Detect which cell encompasses the target text, then output its (X, Y) center coordinate. 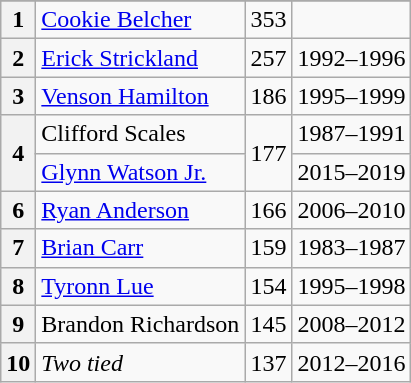
9 (18, 324)
Erick Strickland (140, 58)
154 (268, 286)
Glynn Watson Jr. (140, 172)
1987–1991 (352, 134)
145 (268, 324)
166 (268, 210)
4 (18, 153)
Two tied (140, 362)
2006–2010 (352, 210)
Brandon Richardson (140, 324)
Brian Carr (140, 248)
2015–2019 (352, 172)
Tyronn Lue (140, 286)
159 (268, 248)
8 (18, 286)
1992–1996 (352, 58)
1 (18, 20)
2 (18, 58)
137 (268, 362)
Cookie Belcher (140, 20)
3 (18, 96)
353 (268, 20)
1983–1987 (352, 248)
7 (18, 248)
10 (18, 362)
6 (18, 210)
177 (268, 153)
186 (268, 96)
Ryan Anderson (140, 210)
1995–1999 (352, 96)
2012–2016 (352, 362)
2008–2012 (352, 324)
Clifford Scales (140, 134)
Venson Hamilton (140, 96)
257 (268, 58)
1995–1998 (352, 286)
